Find where the given text appears and provide that cell's center as [X, Y] coordinate. 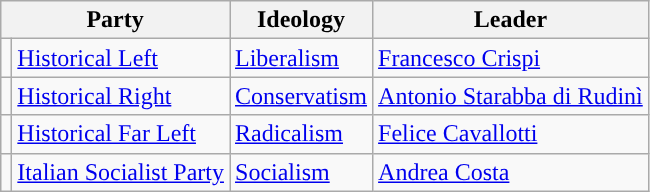
Andrea Costa [511, 172]
Antonio Starabba di Rudinì [511, 96]
Party [116, 20]
Historical Right [121, 96]
Historical Left [121, 58]
Leader [511, 20]
Francesco Crispi [511, 58]
Radicalism [302, 134]
Ideology [302, 20]
Conservatism [302, 96]
Liberalism [302, 58]
Felice Cavallotti [511, 134]
Historical Far Left [121, 134]
Socialism [302, 172]
Italian Socialist Party [121, 172]
